For the text-containing cell, return its midpoint in [X, Y] coordinate format. 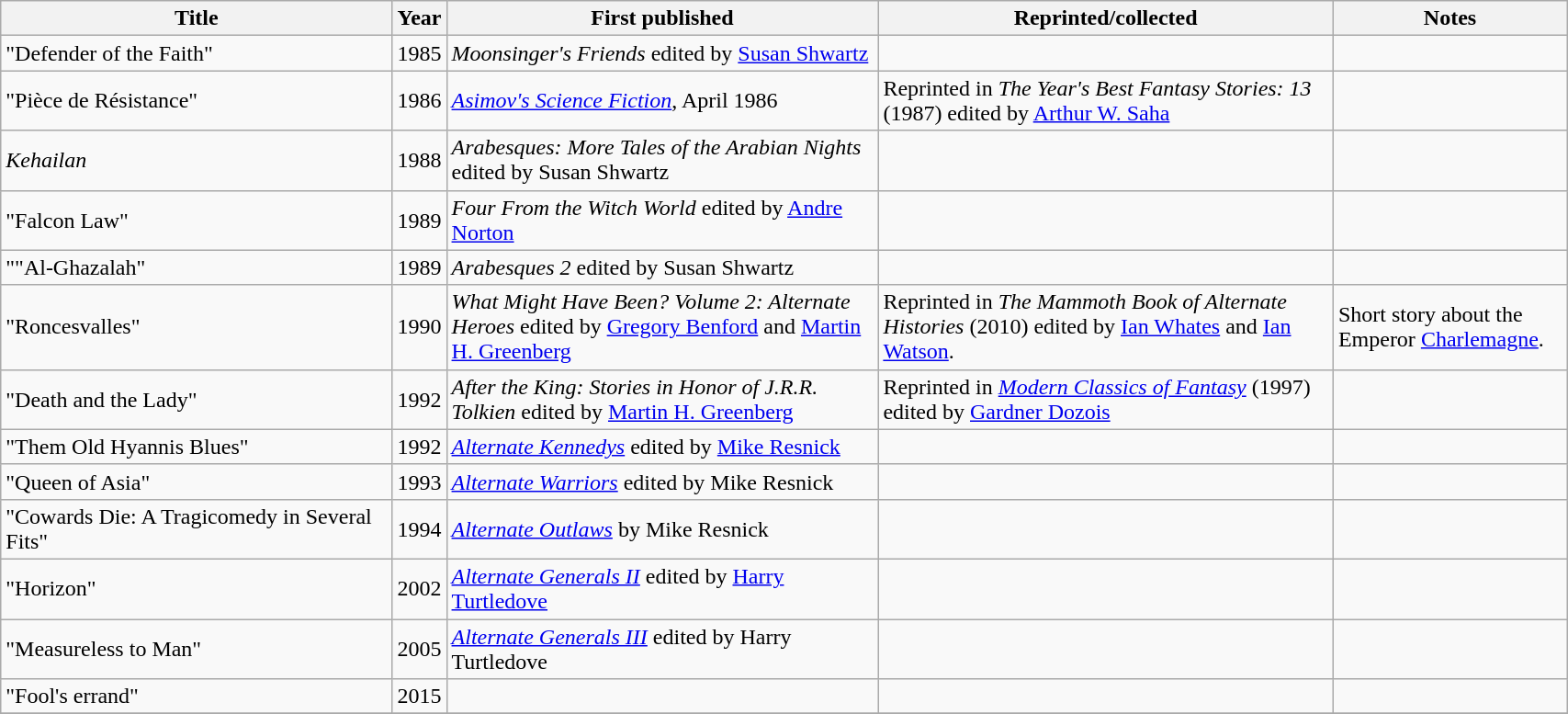
Alternate Kennedys edited by Mike Resnick [662, 447]
2005 [419, 649]
Asimov's Science Fiction, April 1986 [662, 101]
"Death and the Lady" [197, 399]
"Them Old Hyannis Blues" [197, 447]
"Measureless to Man" [197, 649]
After the King: Stories in Honor of J.R.R. Tolkien edited by Martin H. Greenberg [662, 399]
"Pièce de Résistance" [197, 101]
"Cowards Die: A Tragicomedy in Several Fits" [197, 529]
1990 [419, 327]
"Fool's errand" [197, 697]
"Falcon Law" [197, 221]
1985 [419, 53]
"Defender of the Faith" [197, 53]
2002 [419, 588]
1993 [419, 482]
Short story about the Emperor Charlemagne. [1450, 327]
""Al-Ghazalah" [197, 267]
Alternate Generals II edited by Harry Turtledove [662, 588]
"Roncesvalles" [197, 327]
Alternate Warriors edited by Mike Resnick [662, 482]
Year [419, 18]
First published [662, 18]
1994 [419, 529]
Reprinted in Modern Classics of Fantasy (1997) edited by Gardner Dozois [1106, 399]
Alternate Generals III edited by Harry Turtledove [662, 649]
"Horizon" [197, 588]
Four From the Witch World edited by Andre Norton [662, 221]
"Queen of Asia" [197, 482]
2015 [419, 697]
1988 [419, 160]
Moonsinger's Friends edited by Susan Shwartz [662, 53]
Arabesques: More Tales of the Arabian Nights edited by Susan Shwartz [662, 160]
Reprinted in The Year's Best Fantasy Stories: 13 (1987) edited by Arthur W. Saha [1106, 101]
Title [197, 18]
Arabesques 2 edited by Susan Shwartz [662, 267]
Kehailan [197, 160]
Reprinted/collected [1106, 18]
What Might Have Been? Volume 2: Alternate Heroes edited by Gregory Benford and Martin H. Greenberg [662, 327]
1986 [419, 101]
Alternate Outlaws by Mike Resnick [662, 529]
Notes [1450, 18]
Reprinted in The Mammoth Book of Alternate Histories (2010) edited by Ian Whates and Ian Watson. [1106, 327]
